Return (X, Y) of the center of cell containing provided text 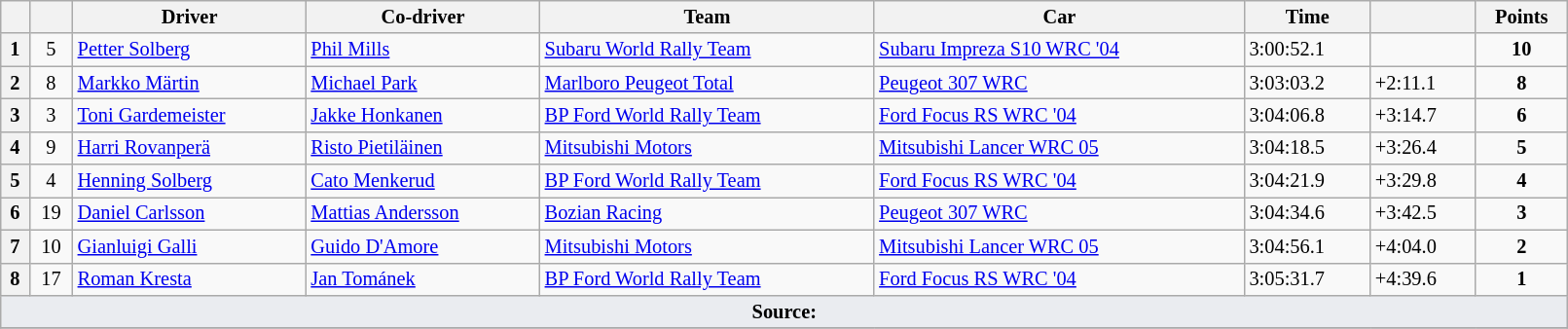
Mattias Andersson (422, 213)
+3:14.7 (1423, 115)
+3:42.5 (1423, 213)
3:04:21.9 (1308, 181)
+3:29.8 (1423, 181)
Subaru World Rally Team (708, 50)
Jan Tománek (422, 279)
Jakke Honkanen (422, 115)
Harri Rovanperä (190, 148)
Gianluigi Galli (190, 246)
3:00:52.1 (1308, 50)
Daniel Carlsson (190, 213)
Phil Mills (422, 50)
3:04:06.8 (1308, 115)
Team (708, 17)
7 (16, 246)
Car (1059, 17)
Subaru Impreza S10 WRC '04 (1059, 50)
Risto Pietiläinen (422, 148)
Driver (190, 17)
Source: (784, 311)
Guido D'Amore (422, 246)
Markko Märtin (190, 83)
3:04:34.6 (1308, 213)
3:04:56.1 (1308, 246)
Henning Solberg (190, 181)
+3:26.4 (1423, 148)
3:03:03.2 (1308, 83)
Toni Gardemeister (190, 115)
Points (1522, 17)
+4:39.6 (1423, 279)
9 (51, 148)
Michael Park (422, 83)
Petter Solberg (190, 50)
+4:04.0 (1423, 246)
3:04:18.5 (1308, 148)
Marlboro Peugeot Total (708, 83)
3:05:31.7 (1308, 279)
+2:11.1 (1423, 83)
Cato Menkerud (422, 181)
17 (51, 279)
Time (1308, 17)
Co-driver (422, 17)
19 (51, 213)
Bozian Racing (708, 213)
Roman Kresta (190, 279)
